Return [x, y] of the center of cell containing provided text 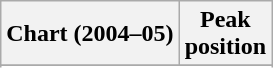
Peakposition [225, 34]
Chart (2004–05) [90, 34]
